Extract the (X, Y) coordinate from the center of the cell holding the provided text.  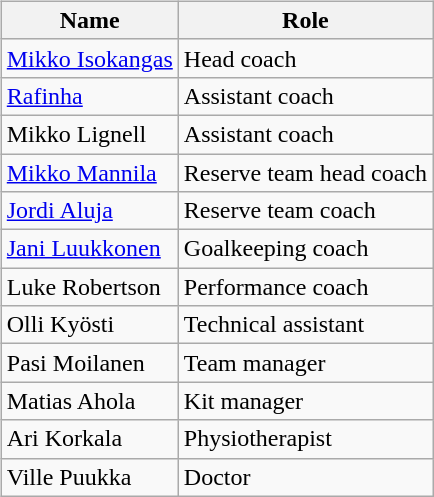
Pasi Moilanen (90, 363)
Performance coach (305, 287)
Reserve team head coach (305, 173)
Reserve team coach (305, 211)
Kit manager (305, 401)
Team manager (305, 363)
Olli Kyösti (90, 325)
Doctor (305, 477)
Name (90, 20)
Mikko Isokangas (90, 58)
Head coach (305, 58)
Ari Korkala (90, 439)
Role (305, 20)
Matias Ahola (90, 401)
Ville Puukka (90, 477)
Jordi Aluja (90, 211)
Physiotherapist (305, 439)
Luke Robertson (90, 287)
Goalkeeping coach (305, 249)
Mikko Mannila (90, 173)
Jani Luukkonen (90, 249)
Rafinha (90, 96)
Mikko Lignell (90, 134)
Technical assistant (305, 325)
